Extract the (X, Y) coordinate from the center of the cell holding the provided text.  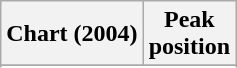
Chart (2004) (72, 34)
Peakposition (189, 34)
